Scan for the cell matching the given text and deliver its (x, y) coordinate at center. 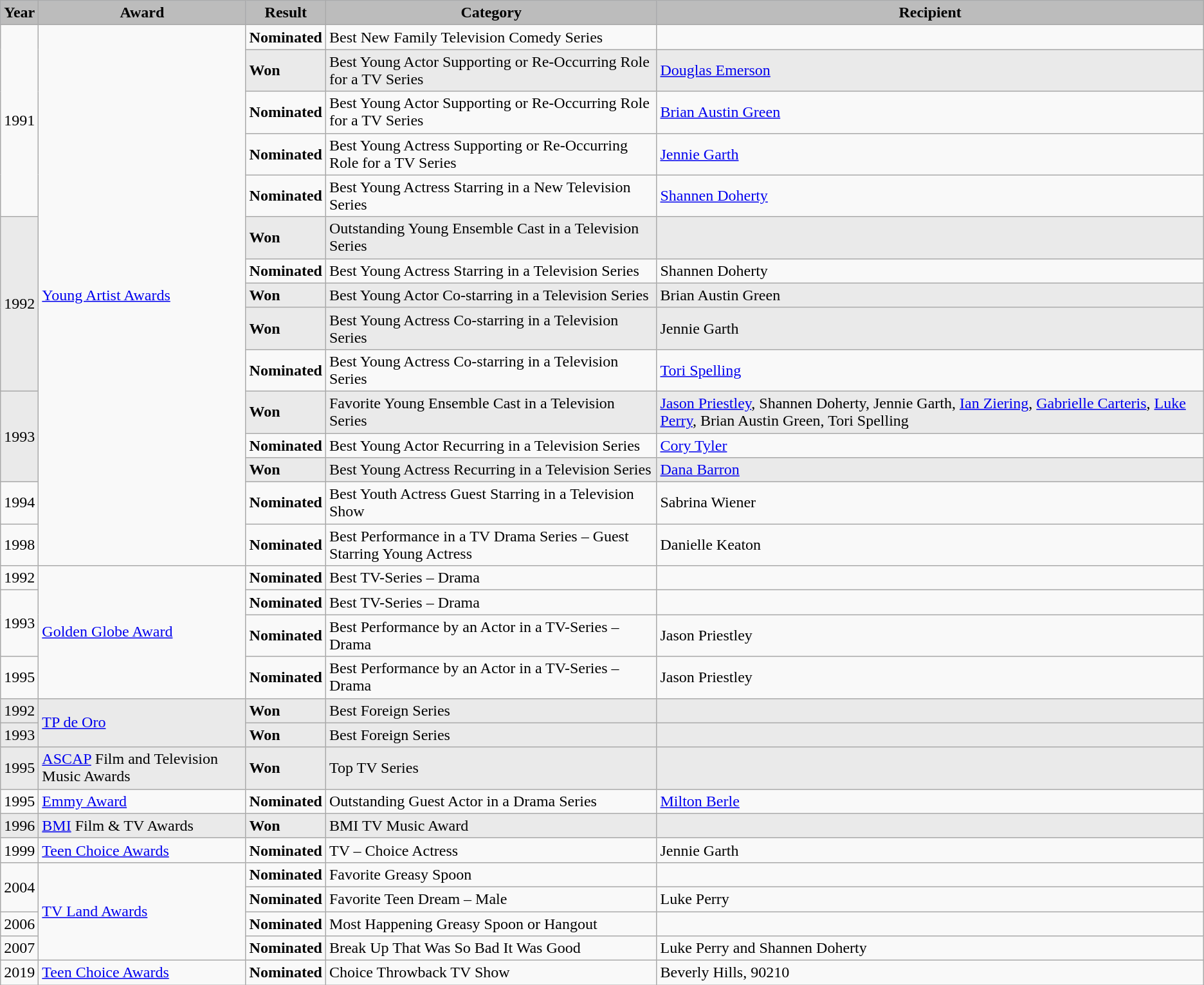
Award (142, 13)
Tori Spelling (930, 370)
BMI TV Music Award (491, 826)
Choice Throwback TV Show (491, 973)
Favorite Greasy Spoon (491, 874)
Top TV Series (491, 768)
1996 (19, 826)
BMI Film & TV Awards (142, 826)
Golden Globe Award (142, 632)
Break Up That Was So Bad It Was Good (491, 948)
Luke Perry and Shannen Doherty (930, 948)
Best Young Actor Co-starring in a Television Series (491, 295)
Cory Tyler (930, 446)
Douglas Emerson (930, 71)
1991 (19, 121)
Year (19, 13)
1999 (19, 850)
Outstanding Guest Actor in a Drama Series (491, 801)
Sabrina Wiener (930, 503)
Best Performance in a TV Drama Series – Guest Starring Young Actress (491, 545)
TV Land Awards (142, 911)
2019 (19, 973)
2006 (19, 924)
Milton Berle (930, 801)
Best Youth Actress Guest Starring in a Television Show (491, 503)
Young Artist Awards (142, 296)
Danielle Keaton (930, 545)
Best Young Actress Supporting or Re-Occurring Role for a TV Series (491, 154)
ASCAP Film and Television Music Awards (142, 768)
Result (286, 13)
TV – Choice Actress (491, 850)
Outstanding Young Ensemble Cast in a Television Series (491, 238)
Best New Family Television Comedy Series (491, 37)
Best Young Actress Starring in a Television Series (491, 271)
Best Young Actress Starring in a New Television Series (491, 195)
2004 (19, 887)
Category (491, 13)
Dana Barron (930, 470)
Luke Perry (930, 899)
Emmy Award (142, 801)
2007 (19, 948)
Recipient (930, 13)
Best Young Actor Recurring in a Television Series (491, 446)
Beverly Hills, 90210 (930, 973)
Best Young Actress Recurring in a Television Series (491, 470)
Favorite Young Ensemble Cast in a Television Series (491, 411)
Favorite Teen Dream – Male (491, 899)
1994 (19, 503)
TP de Oro (142, 723)
1998 (19, 545)
Most Happening Greasy Spoon or Hangout (491, 924)
Jason Priestley, Shannen Doherty, Jennie Garth, Ian Ziering, Gabrielle Carteris, Luke Perry, Brian Austin Green, Tori Spelling (930, 411)
